Determine the [x, y] coordinate at the center of the cell enclosing the given text.  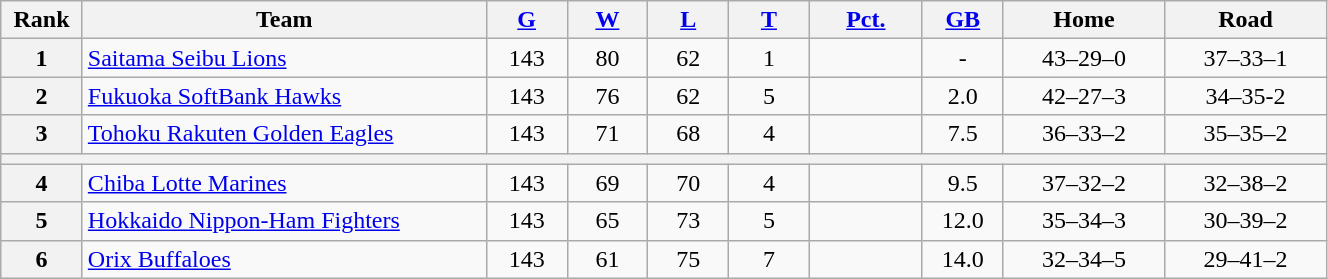
3 [42, 134]
43–29–0 [1084, 58]
32–34–5 [1084, 259]
35–34–3 [1084, 221]
42–27–3 [1084, 96]
7 [770, 259]
9.5 [962, 183]
34–35-2 [1246, 96]
Hokkaido Nippon-Ham Fighters [284, 221]
35–35–2 [1246, 134]
32–38–2 [1246, 183]
GB [962, 20]
Orix Buffaloes [284, 259]
Pct. [866, 20]
68 [688, 134]
12.0 [962, 221]
6 [42, 259]
Home [1084, 20]
Tohoku Rakuten Golden Eagles [284, 134]
37–33–1 [1246, 58]
29–41–2 [1246, 259]
73 [688, 221]
Chiba Lotte Marines [284, 183]
37–32–2 [1084, 183]
61 [608, 259]
71 [608, 134]
14.0 [962, 259]
Saitama Seibu Lions [284, 58]
- [962, 58]
Fukuoka SoftBank Hawks [284, 96]
7.5 [962, 134]
Rank [42, 20]
80 [608, 58]
L [688, 20]
W [608, 20]
69 [608, 183]
30–39–2 [1246, 221]
76 [608, 96]
2.0 [962, 96]
T [770, 20]
70 [688, 183]
65 [608, 221]
Team [284, 20]
G [526, 20]
Road [1246, 20]
75 [688, 259]
36–33–2 [1084, 134]
2 [42, 96]
